Determine the [X, Y] coordinate at the center of the cell enclosing the given text.  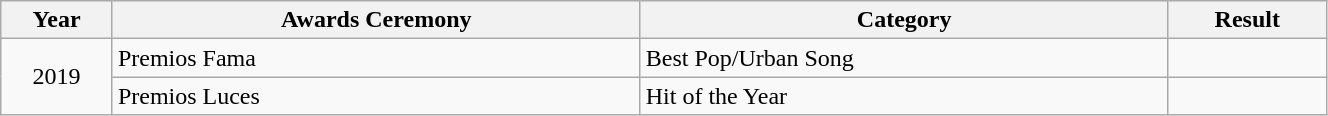
Premios Luces [376, 96]
Premios Fama [376, 58]
2019 [57, 77]
Hit of the Year [904, 96]
Year [57, 20]
Best Pop/Urban Song [904, 58]
Awards Ceremony [376, 20]
Result [1247, 20]
Category [904, 20]
